Return [x, y] of the center of cell containing provided text 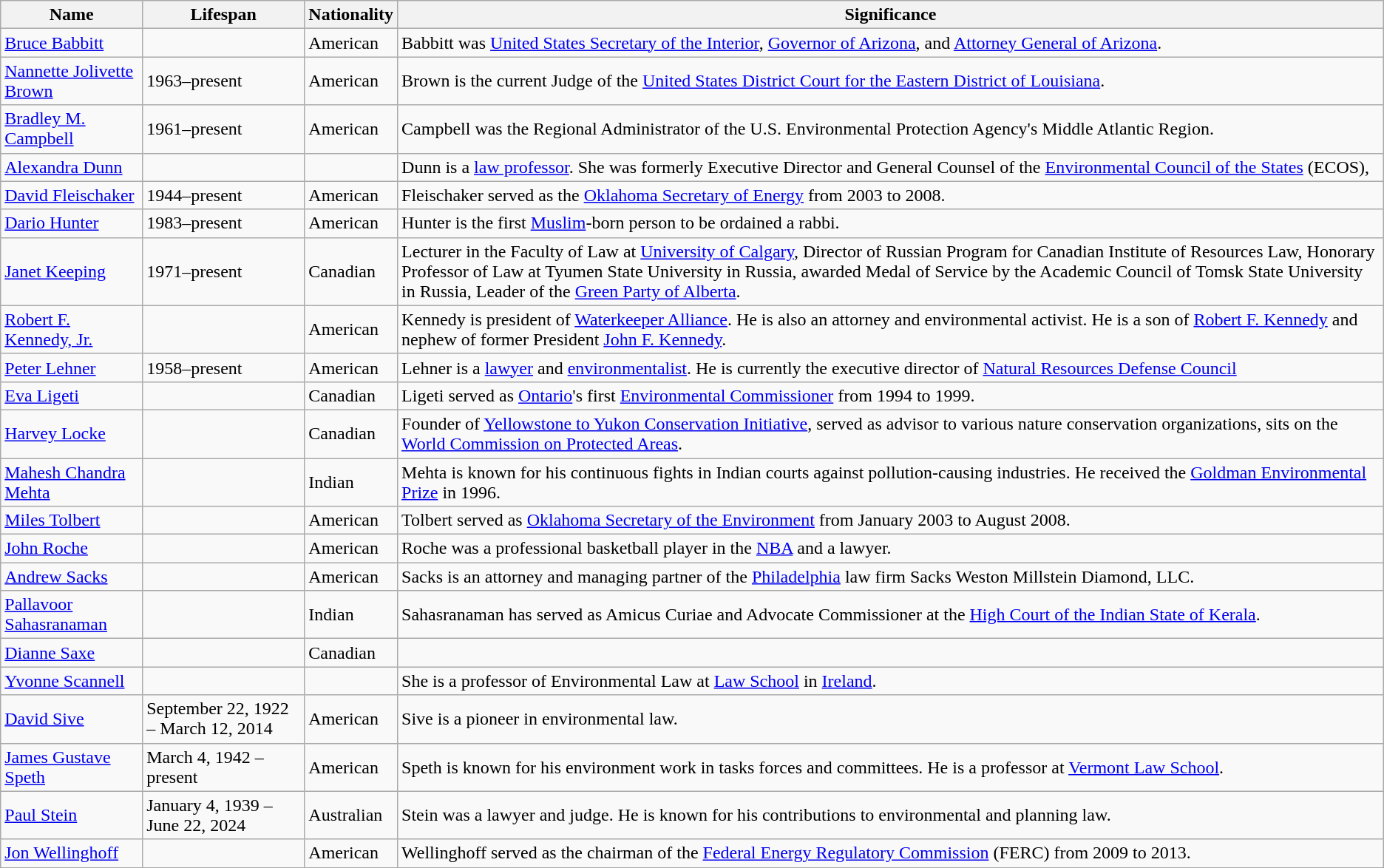
Sacks is an attorney and managing partner of the Philadelphia law firm Sacks Weston Millstein Diamond, LLC. [891, 577]
1961–present [223, 129]
Alexandra Dunn [72, 167]
Fleischaker served as the Oklahoma Secretary of Energy from 2003 to 2008. [891, 195]
Nationality [351, 15]
David Fleischaker [72, 195]
1983–present [223, 223]
John Roche [72, 549]
Andrew Sacks [72, 577]
Mahesh Chandra Mehta [72, 482]
Peter Lehner [72, 367]
Lehner is a lawyer and environmentalist. He is currently the executive director of Natural Resources Defense Council [891, 367]
Bruce Babbitt [72, 43]
Yvonne Scannell [72, 681]
Australian [351, 815]
James Gustave Speth [72, 767]
1958–present [223, 367]
Campbell was the Regional Administrator of the U.S. Environmental Protection Agency's Middle Atlantic Region. [891, 129]
Brown is the current Judge of the United States District Court for the Eastern District of Louisiana. [891, 81]
March 4, 1942 – present [223, 767]
David Sive [72, 719]
January 4, 1939 – June 22, 2024 [223, 815]
Pallavoor Sahasranaman [72, 615]
Ligeti served as Ontario's first Environmental Commissioner from 1994 to 1999. [891, 396]
Hunter is the first Muslim-born person to be ordained a rabbi. [891, 223]
Speth is known for his environment work in tasks forces and committees. He is a professor at Vermont Law School. [891, 767]
Jon Wellinghoff [72, 853]
Stein was a lawyer and judge. He is known for his contributions to environmental and planning law. [891, 815]
She is a professor of Environmental Law at Law School in Ireland. [891, 681]
Robert F. Kennedy, Jr. [72, 330]
Sive is a pioneer in environmental law. [891, 719]
Harvey Locke [72, 433]
September 22, 1922 – March 12, 2014 [223, 719]
Bradley M. Campbell [72, 129]
Significance [891, 15]
Dario Hunter [72, 223]
Babbitt was United States Secretary of the Interior, Governor of Arizona, and Attorney General of Arizona. [891, 43]
Eva Ligeti [72, 396]
Tolbert served as Oklahoma Secretary of the Environment from January 2003 to August 2008. [891, 521]
Lifespan [223, 15]
Roche was a professional basketball player in the NBA and a lawyer. [891, 549]
Dunn is a law professor. She was formerly Executive Director and General Counsel of the Environmental Council of the States (ECOS), [891, 167]
Mehta is known for his continuous fights in Indian courts against pollution-causing industries. He received the Goldman Environmental Prize in 1996. [891, 482]
Name [72, 15]
1963–present [223, 81]
Dianne Saxe [72, 653]
Janet Keeping [72, 271]
Sahasranaman has served as Amicus Curiae and Advocate Commissioner at the High Court of the Indian State of Kerala. [891, 615]
Miles Tolbert [72, 521]
1971–present [223, 271]
Paul Stein [72, 815]
Wellinghoff served as the chairman of the Federal Energy Regulatory Commission (FERC) from 2009 to 2013. [891, 853]
Nannette Jolivette Brown [72, 81]
1944–present [223, 195]
